Return the [x, y] coordinate for the center point of the cell that contains the specified text.  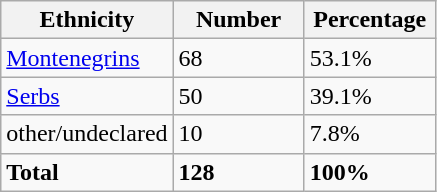
50 [238, 96]
39.1% [370, 96]
Total [87, 172]
Montenegrins [87, 58]
100% [370, 172]
Number [238, 20]
7.8% [370, 134]
Percentage [370, 20]
53.1% [370, 58]
128 [238, 172]
Serbs [87, 96]
Ethnicity [87, 20]
68 [238, 58]
other/undeclared [87, 134]
10 [238, 134]
